Return the (x, y) coordinate for the center point of the cell that contains the specified text.  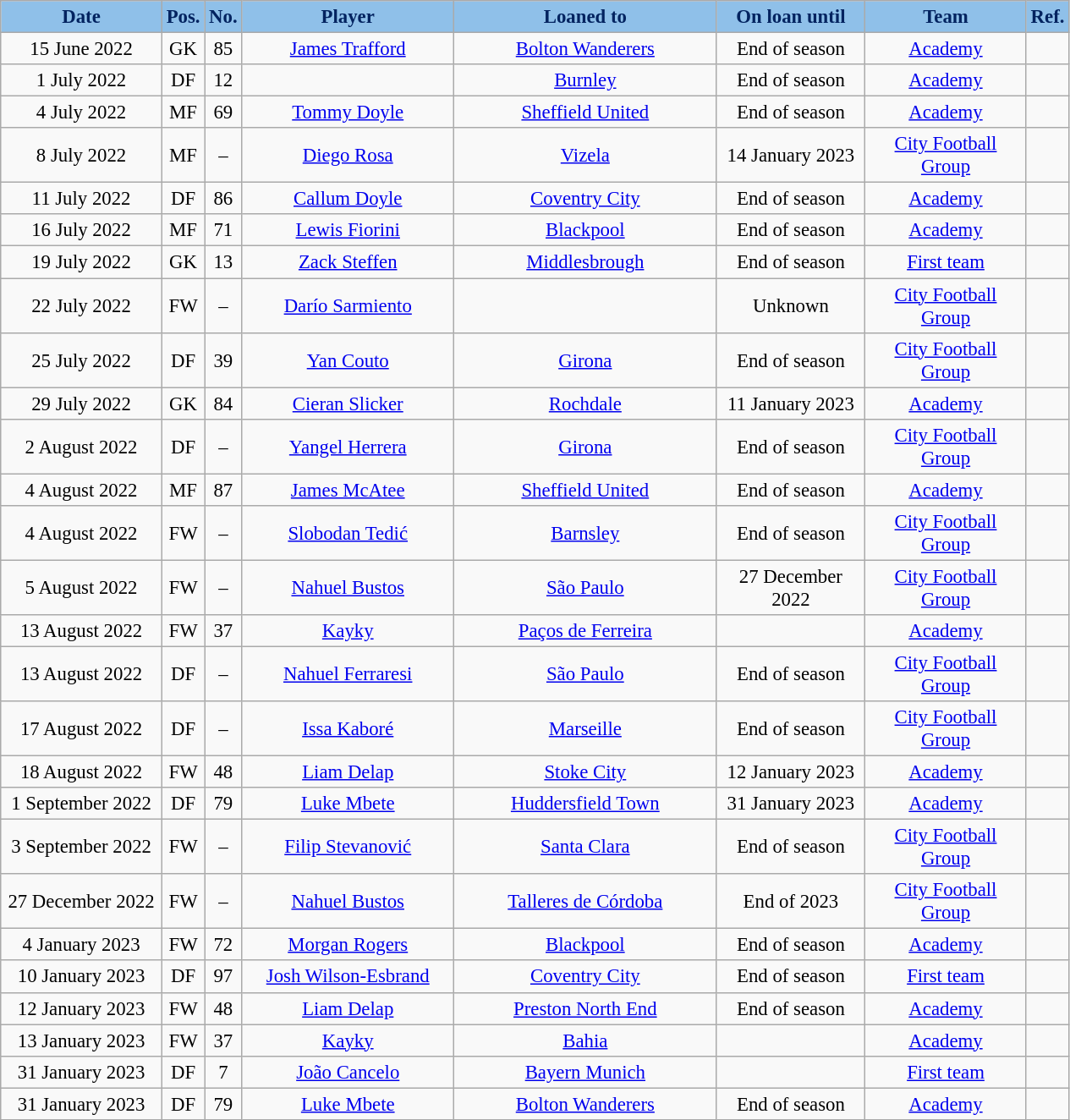
12 (223, 80)
2 August 2022 (81, 447)
Diego Rosa (348, 156)
17 August 2022 (81, 729)
16 July 2022 (81, 231)
Preston North End (585, 1008)
72 (223, 945)
85 (223, 49)
4 July 2022 (81, 113)
Bayern Munich (585, 1072)
18 August 2022 (81, 772)
11 January 2023 (791, 404)
Lewis Fiorini (348, 231)
69 (223, 113)
Talleres de Córdoba (585, 902)
Morgan Rogers (348, 945)
1 July 2022 (81, 80)
8 July 2022 (81, 156)
14 January 2023 (791, 156)
Yan Couto (348, 360)
On loan until (791, 17)
10 January 2023 (81, 977)
Josh Wilson-Esbrand (348, 977)
Paços de Ferreira (585, 631)
End of 2023 (791, 902)
Team (946, 17)
Date (81, 17)
19 July 2022 (81, 262)
James McAtee (348, 490)
Tommy Doyle (348, 113)
29 July 2022 (81, 404)
86 (223, 199)
87 (223, 490)
Darío Sarmiento (348, 306)
13 January 2023 (81, 1040)
Slobodan Tedić (348, 533)
Burnley (585, 80)
39 (223, 360)
Issa Kaboré (348, 729)
97 (223, 977)
71 (223, 231)
Nahuel Ferraresi (348, 673)
Santa Clara (585, 848)
3 September 2022 (81, 848)
Stoke City (585, 772)
Cieran Slicker (348, 404)
15 June 2022 (81, 49)
11 July 2022 (81, 199)
1 September 2022 (81, 804)
João Cancelo (348, 1072)
Player (348, 17)
Callum Doyle (348, 199)
No. (223, 17)
4 January 2023 (81, 945)
Middlesbrough (585, 262)
Huddersfield Town (585, 804)
Barnsley (585, 533)
25 July 2022 (81, 360)
7 (223, 1072)
Pos. (183, 17)
Rochdale (585, 404)
Yangel Herrera (348, 447)
Vizela (585, 156)
Loaned to (585, 17)
Filip Stevanović (348, 848)
84 (223, 404)
Zack Steffen (348, 262)
James Trafford (348, 49)
22 July 2022 (81, 306)
Bahia (585, 1040)
Unknown (791, 306)
13 (223, 262)
Ref. (1047, 17)
Marseille (585, 729)
5 August 2022 (81, 587)
